Output the [X, Y] coordinate of the center of the cell containing the given text.  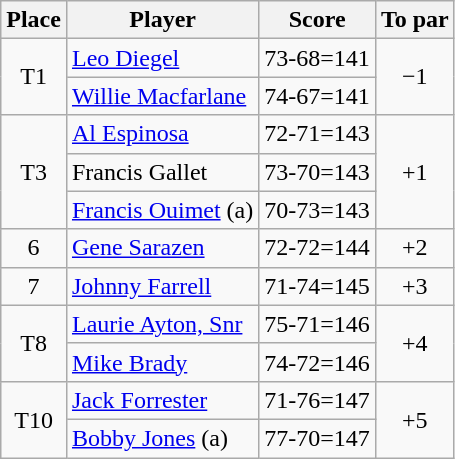
Johnny Farrell [162, 286]
74-67=141 [318, 96]
T8 [34, 343]
Francis Ouimet (a) [162, 210]
72-71=143 [318, 134]
73-68=141 [318, 58]
Score [318, 20]
Player [162, 20]
Jack Forrester [162, 400]
Al Espinosa [162, 134]
Francis Gallet [162, 172]
+5 [414, 419]
+3 [414, 286]
Willie Macfarlane [162, 96]
Bobby Jones (a) [162, 438]
74-72=146 [318, 362]
Mike Brady [162, 362]
T3 [34, 172]
To par [414, 20]
+4 [414, 343]
Laurie Ayton, Snr [162, 324]
71-74=145 [318, 286]
6 [34, 248]
71-76=147 [318, 400]
T10 [34, 419]
+2 [414, 248]
Gene Sarazen [162, 248]
72-72=144 [318, 248]
Place [34, 20]
+1 [414, 172]
T1 [34, 77]
70-73=143 [318, 210]
77-70=147 [318, 438]
Leo Diegel [162, 58]
−1 [414, 77]
73-70=143 [318, 172]
7 [34, 286]
75-71=146 [318, 324]
